From the cell containing the given text, extract its center point as (X, Y) coordinate. 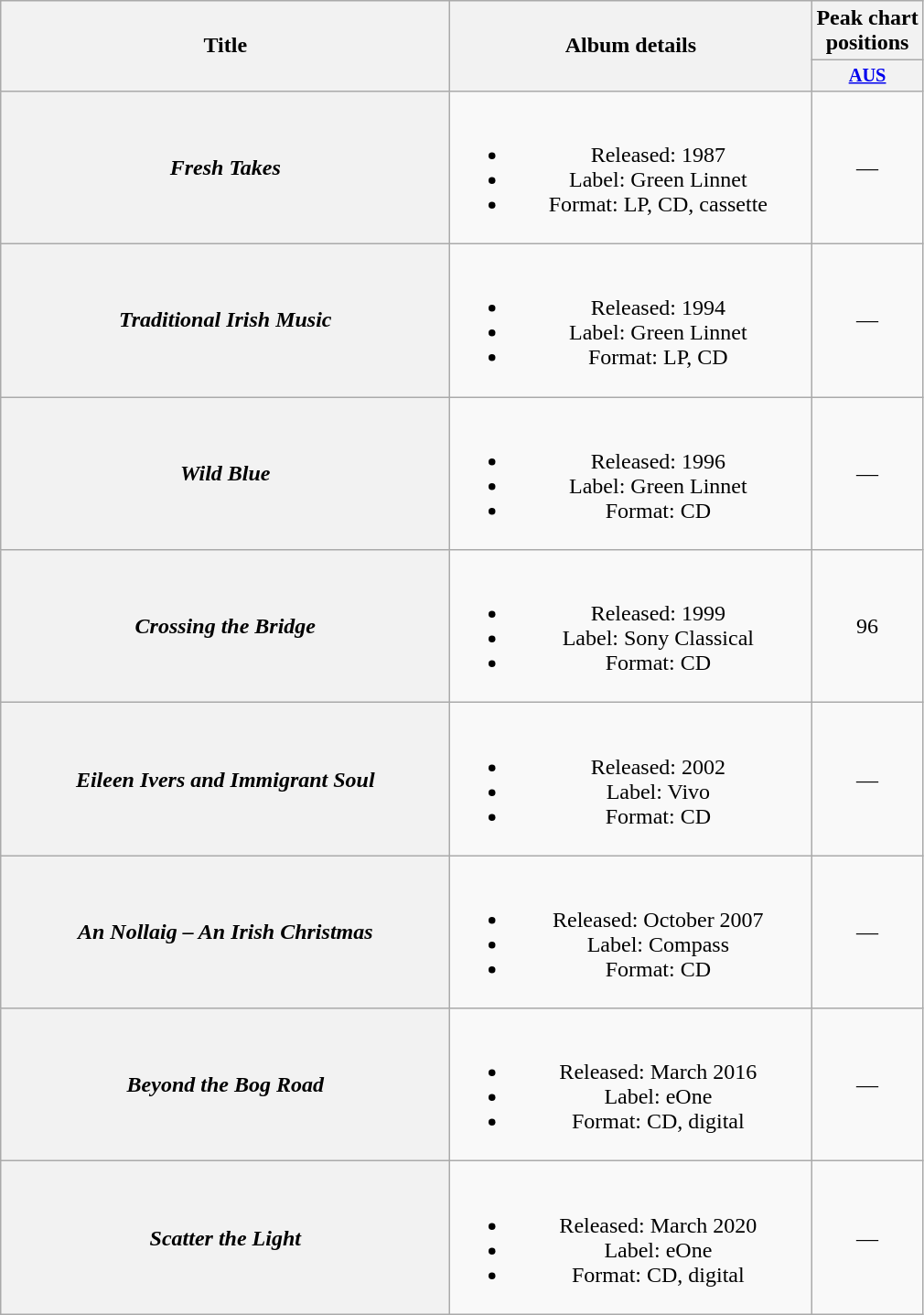
Released: 1994Label: Green LinnetFormat: LP, CD (631, 320)
Eileen Ivers and Immigrant Soul (225, 780)
Released: October 2007Label: CompassFormat: CD (631, 932)
Traditional Irish Music (225, 320)
Released: March 2016Label: eOneFormat: CD, digital (631, 1085)
Released: March 2020Label: eOneFormat: CD, digital (631, 1237)
Peak chartpositions (867, 31)
96 (867, 626)
Released: 1987Label: Green LinnetFormat: LP, CD, cassette (631, 167)
An Nollaig – An Irish Christmas (225, 932)
Released: 1999Label: Sony ClassicalFormat: CD (631, 626)
Title (225, 46)
Scatter the Light (225, 1237)
AUS (867, 76)
Released: 1996Label: Green LinnetFormat: CD (631, 474)
Beyond the Bog Road (225, 1085)
Released: 2002Label: VivoFormat: CD (631, 780)
Wild Blue (225, 474)
Crossing the Bridge (225, 626)
Fresh Takes (225, 167)
Album details (631, 46)
